Capture the cell that displays the provided text and extract its (x, y) central coordinate. 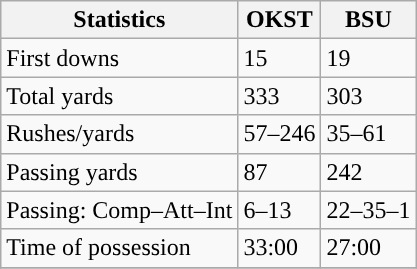
6–13 (280, 210)
First downs (120, 58)
Rushes/yards (120, 134)
BSU (368, 20)
Total yards (120, 96)
OKST (280, 20)
33:00 (280, 248)
303 (368, 96)
87 (280, 172)
Statistics (120, 20)
Passing yards (120, 172)
27:00 (368, 248)
19 (368, 58)
22–35–1 (368, 210)
Passing: Comp–Att–Int (120, 210)
57–246 (280, 134)
15 (280, 58)
35–61 (368, 134)
242 (368, 172)
Time of possession (120, 248)
333 (280, 96)
